Search for the cell housing the specified text and yield its [x, y] center coordinate. 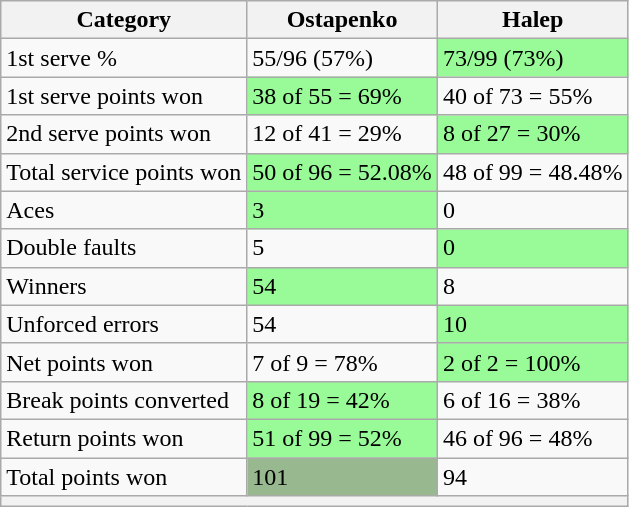
Total points won [124, 477]
Aces [124, 210]
55/96 (57%) [342, 58]
38 of 55 = 69% [342, 96]
Halep [532, 20]
Break points converted [124, 400]
6 of 16 = 38% [532, 400]
Return points won [124, 438]
12 of 41 = 29% [342, 134]
73/99 (73%) [532, 58]
94 [532, 477]
Double faults [124, 248]
10 [532, 324]
2 of 2 = 100% [532, 362]
3 [342, 210]
Ostapenko [342, 20]
Net points won [124, 362]
51 of 99 = 52% [342, 438]
5 [342, 248]
8 [532, 286]
Winners [124, 286]
Category [124, 20]
7 of 9 = 78% [342, 362]
1st serve % [124, 58]
50 of 96 = 52.08% [342, 172]
Total service points won [124, 172]
48 of 99 = 48.48% [532, 172]
8 of 19 = 42% [342, 400]
46 of 96 = 48% [532, 438]
8 of 27 = 30% [532, 134]
1st serve points won [124, 96]
Unforced errors [124, 324]
40 of 73 = 55% [532, 96]
101 [342, 477]
2nd serve points won [124, 134]
